Determine the (x, y) coordinate at the center of the cell enclosing the given text.  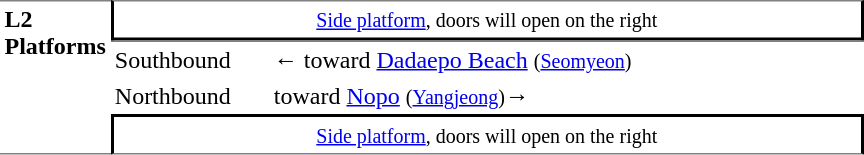
L2Platforms (55, 77)
toward Nopo (Yangjeong)→ (566, 96)
Northbound (190, 96)
← toward Dadaepo Beach (Seomyeon) (566, 59)
Southbound (190, 59)
